For the text-containing cell, return its midpoint in (X, Y) coordinate format. 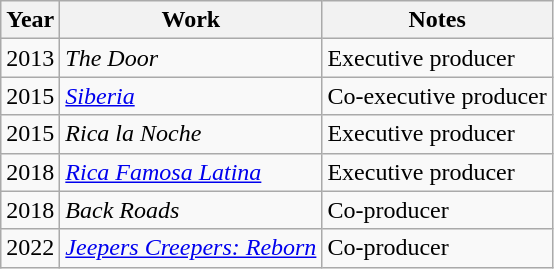
Co-executive producer (437, 96)
Rica Famosa Latina (191, 172)
2013 (30, 58)
Work (191, 20)
2022 (30, 248)
Back Roads (191, 210)
Notes (437, 20)
Jeepers Creepers: Reborn (191, 248)
Siberia (191, 96)
The Door (191, 58)
Rica la Noche (191, 134)
Year (30, 20)
